Pinpoint the cell where the given text exists, returning its [x, y] midpoint coordinate. 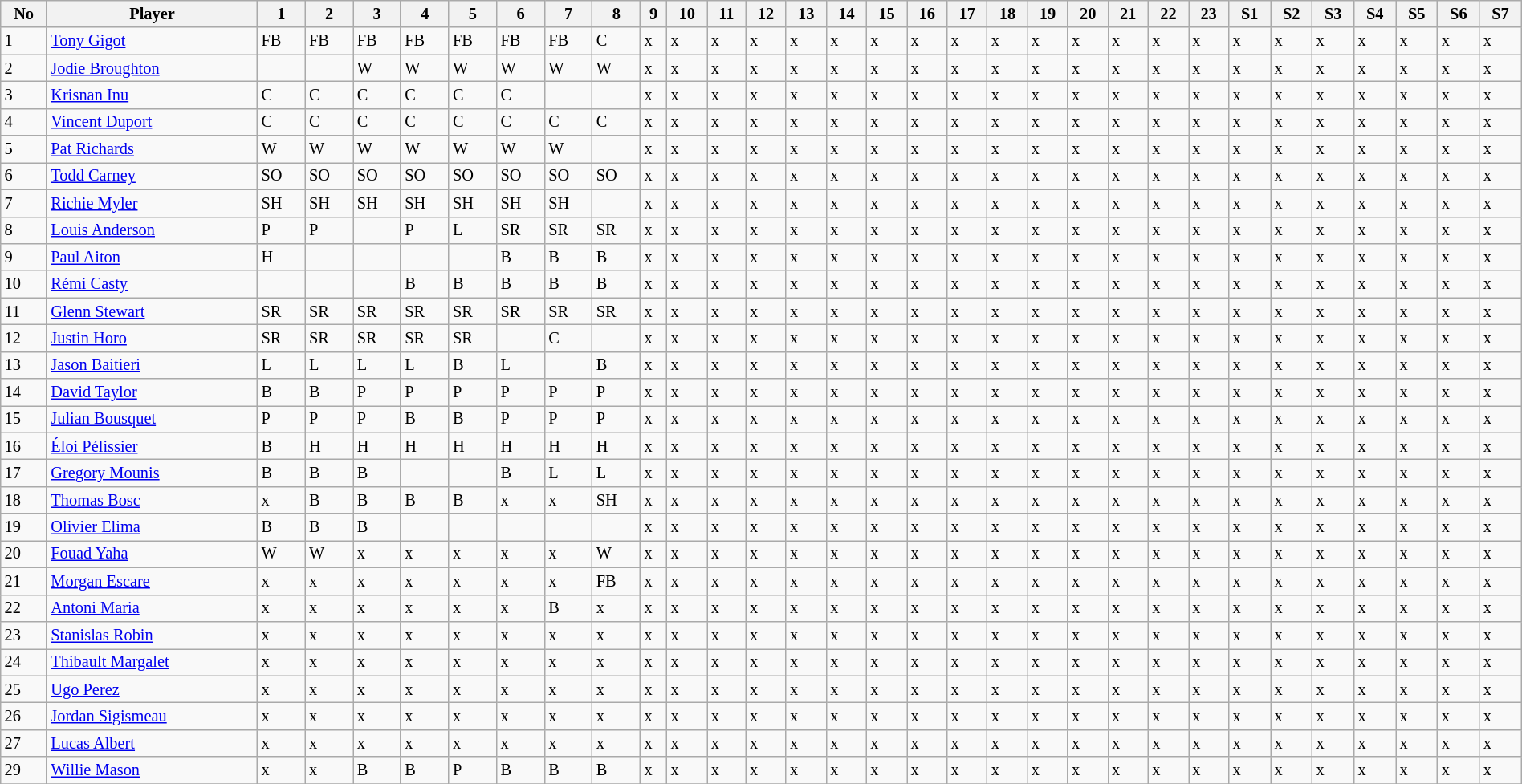
Jason Baitieri [152, 365]
Louis Anderson [152, 230]
Olivier Elima [152, 527]
S2 [1292, 14]
S7 [1500, 14]
Jordan Sigismeau [152, 716]
Julian Bousquet [152, 419]
Jodie Broughton [152, 68]
S3 [1333, 14]
S1 [1250, 14]
David Taylor [152, 392]
S4 [1375, 14]
Rémi Casty [152, 284]
Justin Horo [152, 338]
Thibault Margalet [152, 662]
No [24, 14]
Éloi Pélissier [152, 446]
Paul Aiton [152, 257]
Vincent Duport [152, 122]
Richie Myler [152, 203]
S6 [1459, 14]
29 [24, 770]
Antoni Maria [152, 608]
25 [24, 689]
Thomas Bosc [152, 500]
S5 [1417, 14]
27 [24, 743]
Pat Richards [152, 149]
Ugo Perez [152, 689]
Glenn Stewart [152, 311]
Willie Mason [152, 770]
Fouad Yaha [152, 554]
Stanislas Robin [152, 635]
Tony Gigot [152, 41]
Todd Carney [152, 176]
Lucas Albert [152, 743]
24 [24, 662]
Player [152, 14]
Gregory Mounis [152, 473]
Krisnan Inu [152, 95]
26 [24, 716]
Morgan Escare [152, 581]
